Output the [X, Y] coordinate of the center of the cell containing the given text.  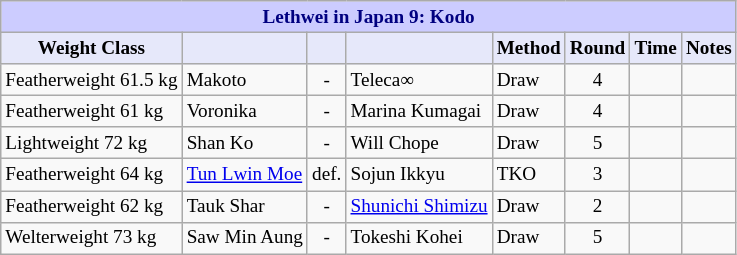
3 [598, 175]
def. [326, 175]
Tauk Shar [244, 206]
Notes [708, 48]
Featherweight 61.5 kg [92, 80]
TKO [528, 175]
Sojun Ikkyu [419, 175]
Time [656, 48]
Saw Min Aung [244, 238]
Will Chope [419, 143]
Featherweight 62 kg [92, 206]
Featherweight 64 kg [92, 175]
Shan Ko [244, 143]
Tun Lwin Moe [244, 175]
Marina Kumagai [419, 111]
Welterweight 73 kg [92, 238]
Teleca∞ [419, 80]
Round [598, 48]
Method [528, 48]
Shunichi Shimizu [419, 206]
Featherweight 61 kg [92, 111]
Weight Class [92, 48]
Makoto [244, 80]
Tokeshi Kohei [419, 238]
2 [598, 206]
Voronika [244, 111]
Lethwei in Japan 9: Kodo [369, 17]
Lightweight 72 kg [92, 143]
